Pinpoint the cell where the given text exists, returning its (X, Y) midpoint coordinate. 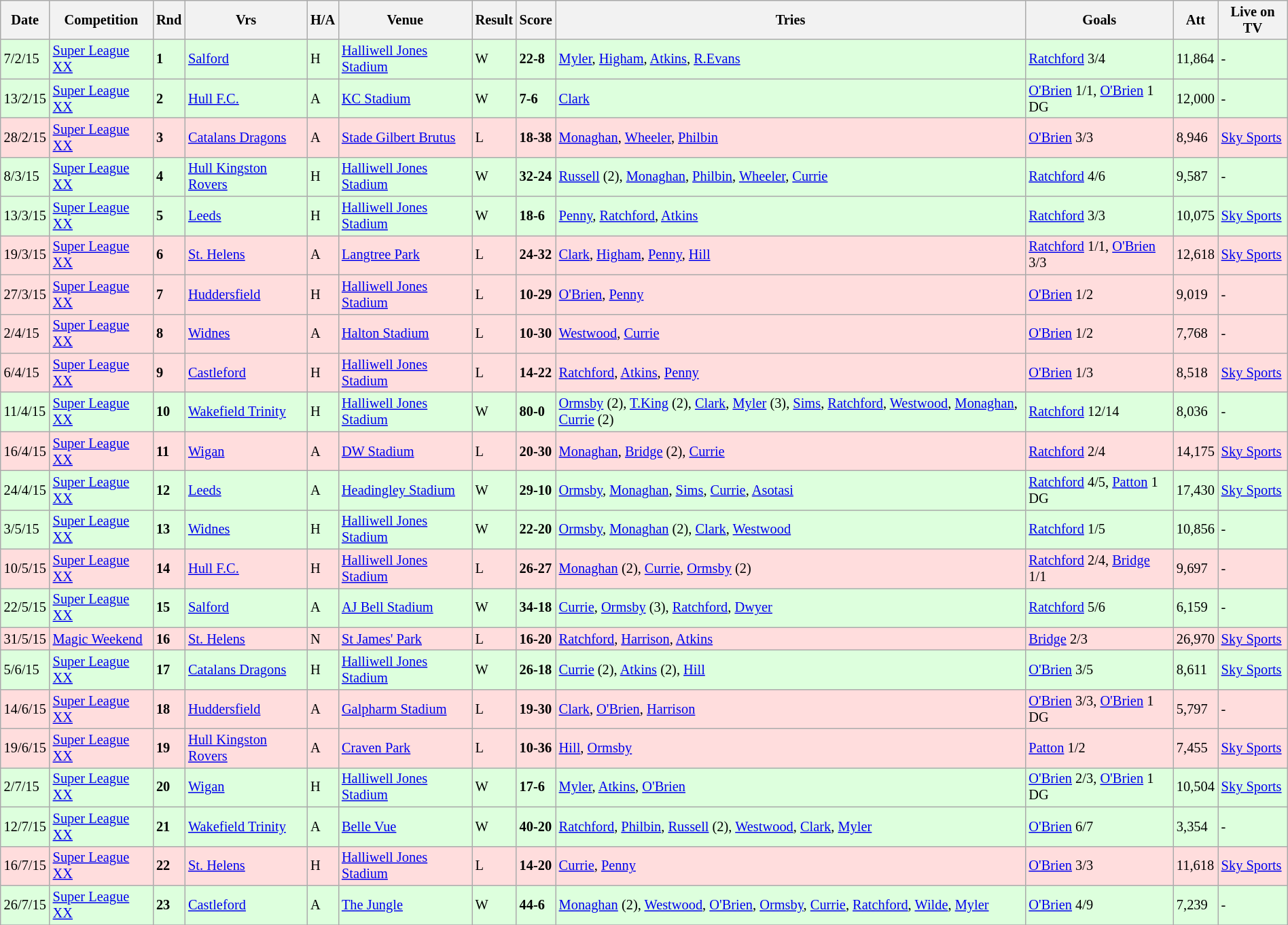
7,239 (1196, 905)
14-20 (536, 866)
11/4/15 (25, 412)
11,618 (1196, 866)
Ormsby (2), T.King (2), Clark, Myler (3), Sims, Ratchford, Westwood, Monaghan, Currie (2) (791, 412)
O'Brien 1/3 (1099, 372)
9,697 (1196, 569)
7/2/15 (25, 59)
Ratchford 12/14 (1099, 412)
10/5/15 (25, 569)
12,618 (1196, 255)
Result (495, 20)
Live on TV (1253, 20)
Belle Vue (405, 826)
8/3/15 (25, 177)
22/5/15 (25, 608)
Competition (101, 20)
16 (168, 639)
O'Brien 1/1, O'Brien 1 DG (1099, 99)
Hill, Ormsby (791, 748)
Penny, Ratchford, Atkins (791, 216)
Ratchford 2/4, Bridge 1/1 (1099, 569)
Score (536, 20)
15 (168, 608)
Langtree Park (405, 255)
7 (168, 294)
26,970 (1196, 639)
26/7/15 (25, 905)
14-22 (536, 372)
14 (168, 569)
7-6 (536, 99)
80-0 (536, 412)
Rnd (168, 20)
19 (168, 748)
3 (168, 137)
Clark, O'Brien, Harrison (791, 709)
10,856 (1196, 529)
Ormsby, Monaghan (2), Clark, Westwood (791, 529)
13/2/15 (25, 99)
11 (168, 451)
Patton 1/2 (1099, 748)
Ratchford 5/6 (1099, 608)
8,518 (1196, 372)
32-24 (536, 177)
20 (168, 787)
10-29 (536, 294)
16-20 (536, 639)
Ratchford 4/6 (1099, 177)
Myler, Atkins, O'Brien (791, 787)
7,455 (1196, 748)
O'Brien 2/3, O'Brien 1 DG (1099, 787)
8,036 (1196, 412)
20-30 (536, 451)
6/4/15 (25, 372)
Ratchford 1/1, O'Brien 3/3 (1099, 255)
Ratchford 3/3 (1099, 216)
26-18 (536, 669)
Galpharm Stadium (405, 709)
18-6 (536, 216)
Monaghan (2), Currie, Ormsby (2) (791, 569)
17 (168, 669)
6 (168, 255)
7,768 (1196, 334)
Clark (791, 99)
Headingley Stadium (405, 490)
19/3/15 (25, 255)
11,864 (1196, 59)
5 (168, 216)
1 (168, 59)
16/4/15 (25, 451)
Bridge 2/3 (1099, 639)
Currie, Ormsby (3), Ratchford, Dwyer (791, 608)
8,946 (1196, 137)
24/4/15 (25, 490)
St James' Park (405, 639)
3/5/15 (25, 529)
H/A (323, 20)
12 (168, 490)
O'Brien 4/9 (1099, 905)
O'Brien, Penny (791, 294)
2 (168, 99)
9,587 (1196, 177)
18-38 (536, 137)
Ratchford 2/4 (1099, 451)
17-6 (536, 787)
O'Brien 3/3, O'Brien 1 DG (1099, 709)
Ratchford, Harrison, Atkins (791, 639)
Magic Weekend (101, 639)
6,159 (1196, 608)
Monaghan (2), Westwood, O'Brien, Ormsby, Currie, Ratchford, Wilde, Myler (791, 905)
Clark, Higham, Penny, Hill (791, 255)
19/6/15 (25, 748)
Currie (2), Atkins (2), Hill (791, 669)
Ratchford, Philbin, Russell (2), Westwood, Clark, Myler (791, 826)
Craven Park (405, 748)
31/5/15 (25, 639)
5/6/15 (25, 669)
Att (1196, 20)
10,504 (1196, 787)
O'Brien 6/7 (1099, 826)
N (323, 639)
13 (168, 529)
Vrs (246, 20)
10-36 (536, 748)
8,611 (1196, 669)
12/7/15 (25, 826)
14/6/15 (25, 709)
KC Stadium (405, 99)
27/3/15 (25, 294)
8 (168, 334)
Ratchford, Atkins, Penny (791, 372)
22-8 (536, 59)
26-27 (536, 569)
9 (168, 372)
40-20 (536, 826)
12,000 (1196, 99)
Date (25, 20)
23 (168, 905)
Ratchford 4/5, Patton 1 DG (1099, 490)
Currie, Penny (791, 866)
Ormsby, Monaghan, Sims, Currie, Asotasi (791, 490)
21 (168, 826)
Monaghan, Wheeler, Philbin (791, 137)
O'Brien 3/5 (1099, 669)
10-30 (536, 334)
44-6 (536, 905)
Venue (405, 20)
18 (168, 709)
Ratchford 1/5 (1099, 529)
22 (168, 866)
Stade Gilbert Brutus (405, 137)
34-18 (536, 608)
22-20 (536, 529)
Monaghan, Bridge (2), Currie (791, 451)
Tries (791, 20)
19-30 (536, 709)
The Jungle (405, 905)
24-32 (536, 255)
Ratchford 3/4 (1099, 59)
13/3/15 (25, 216)
Russell (2), Monaghan, Philbin, Wheeler, Currie (791, 177)
DW Stadium (405, 451)
14,175 (1196, 451)
AJ Bell Stadium (405, 608)
29-10 (536, 490)
28/2/15 (25, 137)
Myler, Higham, Atkins, R.Evans (791, 59)
2/4/15 (25, 334)
Halton Stadium (405, 334)
5,797 (1196, 709)
4 (168, 177)
17,430 (1196, 490)
Westwood, Currie (791, 334)
10 (168, 412)
Goals (1099, 20)
9,019 (1196, 294)
16/7/15 (25, 866)
3,354 (1196, 826)
2/7/15 (25, 787)
10,075 (1196, 216)
